From the cell containing the given text, extract its center point as (X, Y) coordinate. 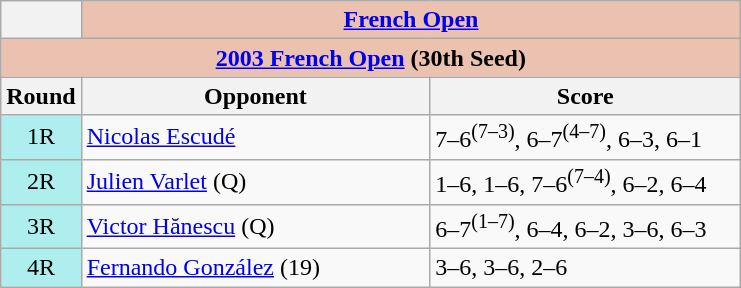
Nicolas Escudé (256, 138)
Score (586, 96)
3–6, 3–6, 2–6 (586, 268)
French Open (411, 20)
6–7(1–7), 6–4, 6–2, 3–6, 6–3 (586, 226)
Victor Hănescu (Q) (256, 226)
Julien Varlet (Q) (256, 182)
4R (41, 268)
7–6(7–3), 6–7(4–7), 6–3, 6–1 (586, 138)
1–6, 1–6, 7–6(7–4), 6–2, 6–4 (586, 182)
3R (41, 226)
Opponent (256, 96)
Round (41, 96)
Fernando González (19) (256, 268)
1R (41, 138)
2003 French Open (30th Seed) (371, 58)
2R (41, 182)
